Output the [x, y] coordinate of the center of the cell containing the given text.  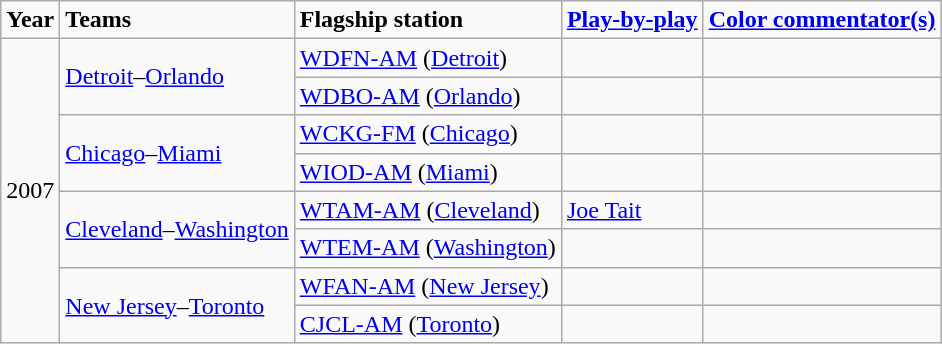
WTEM-AM (Washington) [428, 248]
Flagship station [428, 20]
2007 [30, 191]
New Jersey–Toronto [177, 305]
Color commentator(s) [822, 20]
WTAM-AM (Cleveland) [428, 210]
Cleveland–Washington [177, 229]
Year [30, 20]
Detroit–Orlando [177, 77]
WIOD-AM (Miami) [428, 172]
WCKG-FM (Chicago) [428, 134]
Joe Tait [632, 210]
CJCL-AM (Toronto) [428, 324]
WDFN-AM (Detroit) [428, 58]
Teams [177, 20]
WDBO-AM (Orlando) [428, 96]
WFAN-AM (New Jersey) [428, 286]
Chicago–Miami [177, 153]
Play-by-play [632, 20]
